Extract the (X, Y) coordinate from the center of the cell holding the provided text.  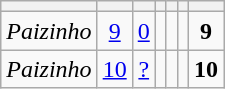
? (144, 69)
0 (144, 31)
